Provide the [x, y] coordinate of the cell's center where the given text is located.  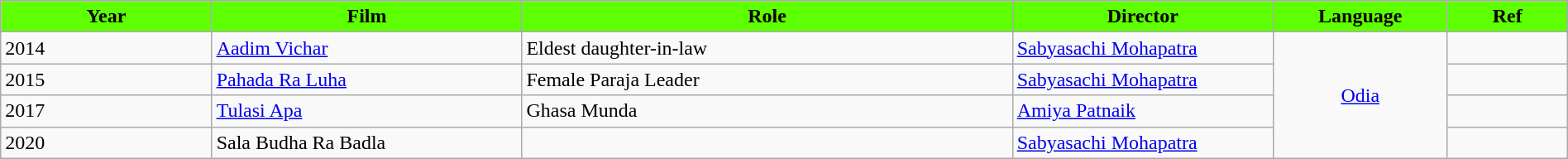
Language [1360, 17]
2014 [106, 48]
Ghasa Munda [767, 111]
Director [1143, 17]
Female Paraja Leader [767, 79]
Aadim Vichar [367, 48]
Pahada Ra Luha [367, 79]
Eldest daughter-in-law [767, 48]
Film [367, 17]
Role [767, 17]
Tulasi Apa [367, 111]
2015 [106, 79]
2020 [106, 142]
Amiya Patnaik [1143, 111]
Odia [1360, 95]
Ref [1507, 17]
Sala Budha Ra Badla [367, 142]
Year [106, 17]
2017 [106, 111]
